Search for the cell housing the specified text and yield its [x, y] center coordinate. 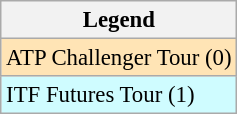
ITF Futures Tour (1) [119, 95]
Legend [119, 20]
ATP Challenger Tour (0) [119, 58]
